Capture the cell that displays the provided text and extract its (X, Y) central coordinate. 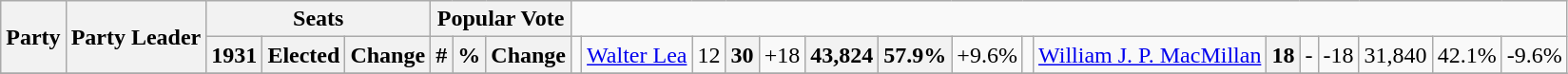
43,824 (842, 55)
42.1% (1466, 55)
-18 (1339, 55)
1931 (234, 55)
Seats (319, 19)
# (441, 55)
31,840 (1396, 55)
Party Leader (136, 37)
Party (33, 37)
Elected (304, 55)
+18 (782, 55)
% (470, 55)
12 (709, 55)
Popular Vote (501, 19)
- (1308, 55)
+9.6% (987, 55)
57.9% (915, 55)
William J. P. MacMillan (1149, 55)
30 (742, 55)
18 (1284, 55)
-9.6% (1535, 55)
Walter Lea (637, 55)
